Detect which cell encompasses the target text, then output its [X, Y] center coordinate. 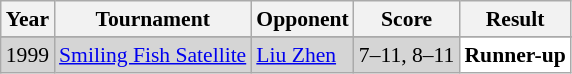
Opponent [302, 19]
Tournament [152, 19]
Score [407, 19]
1999 [28, 55]
Runner-up [514, 55]
Year [28, 19]
Smiling Fish Satellite [152, 55]
7–11, 8–11 [407, 55]
Liu Zhen [302, 55]
Result [514, 19]
